Locate the cell with the specified text and output its (X, Y) center coordinate. 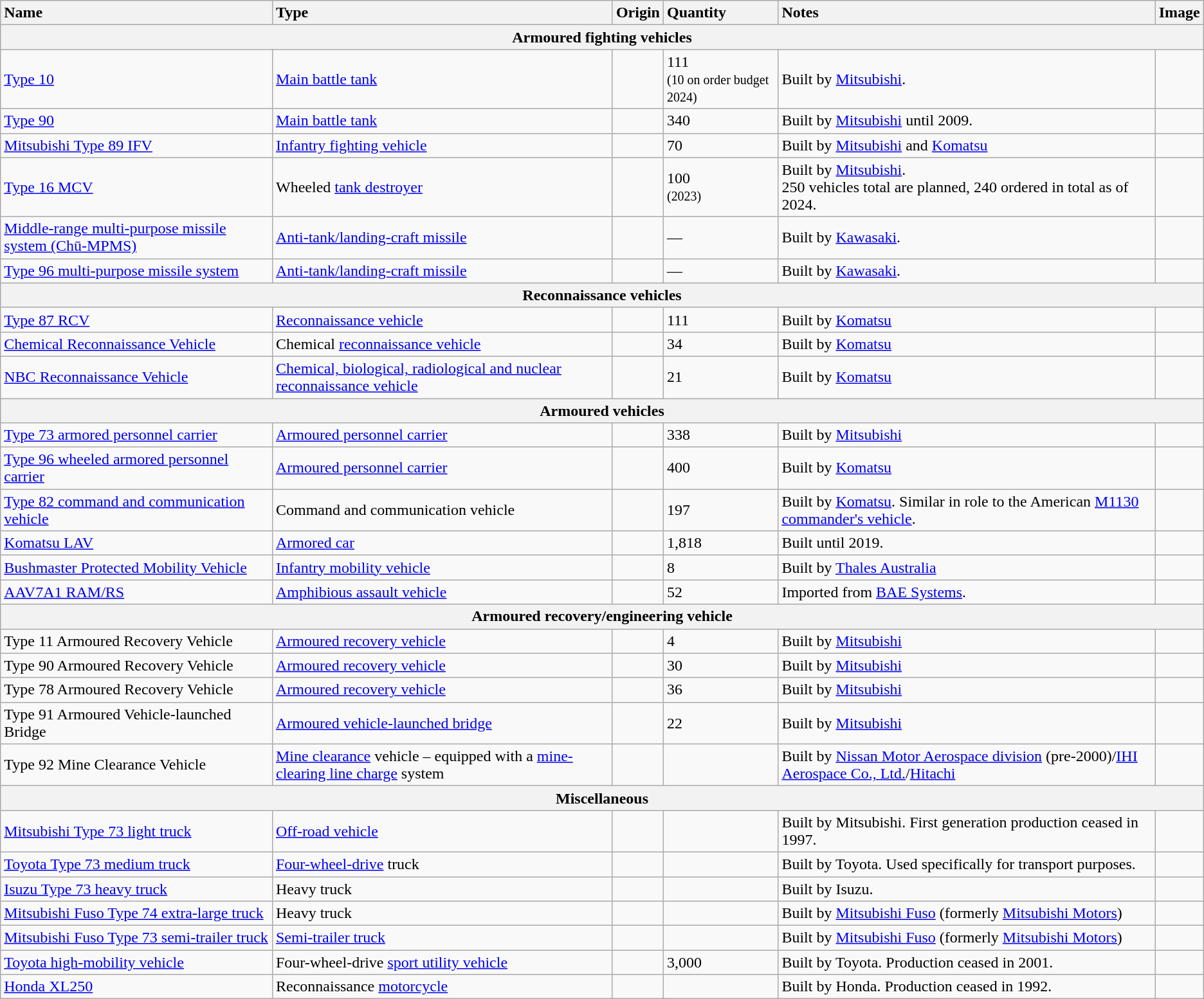
Type 16 MCV (136, 187)
Armored car (442, 543)
22 (720, 723)
Type 87 RCV (136, 319)
Toyota high-mobility vehicle (136, 962)
Type 92 Mine Clearance Vehicle (136, 765)
Isuzu Type 73 heavy truck (136, 889)
Built by Mitsubishi and Komatsu (967, 145)
Built by Toyota. Used specifically for transport purposes. (967, 864)
30 (720, 665)
Infantry mobility vehicle (442, 568)
Type (442, 13)
Middle-range multi-purpose missile system (Chū-MPMS) (136, 238)
Command and communication vehicle (442, 510)
Built by Mitsubishi. First generation production ceased in 1997. (967, 831)
AAV7A1 RAM/RS (136, 592)
Reconnaissance motorcycle (442, 987)
111 (720, 319)
1,818 (720, 543)
Built by Mitsubishi. (967, 79)
Miscellaneous (602, 798)
Built by Mitsubishi.250 vehicles total are planned, 240 ordered in total as of 2024. (967, 187)
Name (136, 13)
Bushmaster Protected Mobility Vehicle (136, 568)
Toyota Type 73 medium truck (136, 864)
Built by Nissan Motor Aerospace division (pre-2000)/IHI Aerospace Co., Ltd./Hitachi (967, 765)
111 (10 on order budget 2024) (720, 79)
Built by Isuzu. (967, 889)
Type 82 command and communication vehicle (136, 510)
Type 90 (136, 121)
Komatsu LAV (136, 543)
338 (720, 435)
Mine clearance vehicle – equipped with a mine-clearing line charge system (442, 765)
Built until 2019. (967, 543)
Amphibious assault vehicle (442, 592)
Armoured recovery/engineering vehicle (602, 616)
Infantry fighting vehicle (442, 145)
Armoured vehicles (602, 411)
Type 78 Armoured Recovery Vehicle (136, 690)
Quantity (720, 13)
Reconnaissance vehicle (442, 319)
8 (720, 568)
Type 96 multi-purpose missile system (136, 271)
3,000 (720, 962)
Four-wheel-drive truck (442, 864)
Wheeled tank destroyer (442, 187)
Built by Honda. Production ceased in 1992. (967, 987)
Type 96 wheeled armored personnel carrier (136, 468)
Type 91 Armoured Vehicle-launched Bridge (136, 723)
Semi-trailer truck (442, 938)
Off-road vehicle (442, 831)
197 (720, 510)
70 (720, 145)
Honda XL250 (136, 987)
Notes (967, 13)
Origin (638, 13)
Type 73 armored personnel carrier (136, 435)
Reconnaissance vehicles (602, 295)
21 (720, 377)
Built by Toyota. Production ceased in 2001. (967, 962)
Mitsubishi Fuso Type 74 extra-large truck (136, 914)
NBC Reconnaissance Vehicle (136, 377)
Built by Komatsu. Similar in role to the American M1130 commander's vehicle. (967, 510)
Imported from BAE Systems. (967, 592)
Type 10 (136, 79)
Chemical Reconnaissance Vehicle (136, 344)
Built by Mitsubishi until 2009. (967, 121)
Chemical reconnaissance vehicle (442, 344)
4 (720, 641)
Built by Thales Australia (967, 568)
Chemical, biological, radiological and nuclear reconnaissance vehicle (442, 377)
340 (720, 121)
Armoured fighting vehicles (602, 37)
400 (720, 468)
36 (720, 690)
Mitsubishi Type 73 light truck (136, 831)
34 (720, 344)
Type 90 Armoured Recovery Vehicle (136, 665)
Four-wheel-drive sport utility vehicle (442, 962)
52 (720, 592)
Mitsubishi Fuso Type 73 semi-trailer truck (136, 938)
100(2023) (720, 187)
Armoured vehicle-launched bridge (442, 723)
Image (1180, 13)
Type 11 Armoured Recovery Vehicle (136, 641)
Mitsubishi Type 89 IFV (136, 145)
